Detect which cell encompasses the target text, then output its (X, Y) center coordinate. 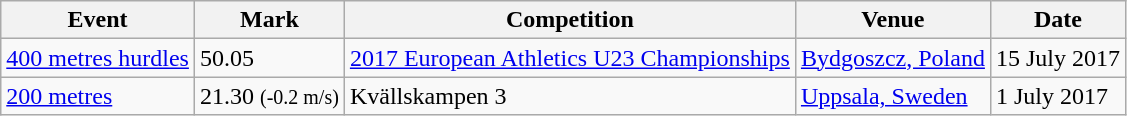
Kvällskampen 3 (570, 96)
50.05 (269, 58)
Venue (892, 20)
21.30 (-0.2 m/s) (269, 96)
Event (98, 20)
Date (1058, 20)
Competition (570, 20)
Bydgoszcz, Poland (892, 58)
1 July 2017 (1058, 96)
Uppsala, Sweden (892, 96)
2017 European Athletics U23 Championships (570, 58)
200 metres (98, 96)
400 metres hurdles (98, 58)
Mark (269, 20)
15 July 2017 (1058, 58)
